Locate the cell with the specified text and output its (x, y) center coordinate. 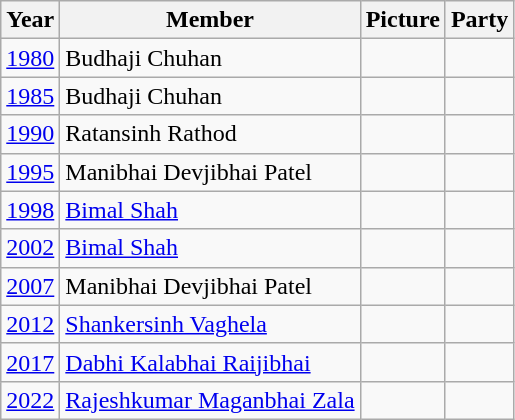
1995 (30, 172)
2012 (30, 324)
1998 (30, 210)
2022 (30, 400)
Rajeshkumar Maganbhai Zala (210, 400)
Member (210, 20)
2017 (30, 362)
Picture (402, 20)
Party (479, 20)
Dabhi Kalabhai Raijibhai (210, 362)
1985 (30, 96)
Ratansinh Rathod (210, 134)
Year (30, 20)
1980 (30, 58)
2002 (30, 248)
1990 (30, 134)
2007 (30, 286)
Shankersinh Vaghela (210, 324)
